Pinpoint the cell where the given text exists, returning its [x, y] midpoint coordinate. 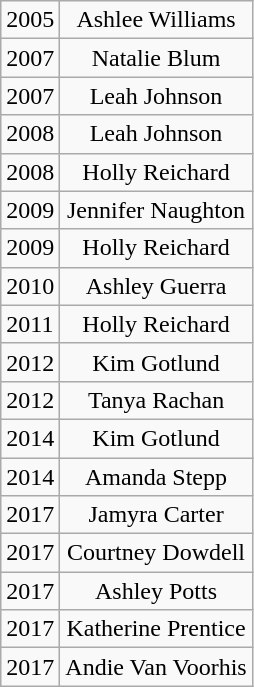
Ashley Guerra [156, 286]
Andie Van Voorhis [156, 667]
2011 [30, 324]
Tanya Rachan [156, 400]
Natalie Blum [156, 58]
Katherine Prentice [156, 629]
Ashlee Williams [156, 20]
2005 [30, 20]
Courtney Dowdell [156, 553]
Amanda Stepp [156, 477]
Ashley Potts [156, 591]
Jamyra Carter [156, 515]
Jennifer Naughton [156, 210]
2010 [30, 286]
